Determine the (X, Y) coordinate at the center of the cell enclosing the given text.  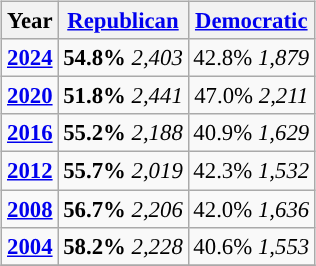
2016 (30, 133)
47.0% 2,211 (251, 96)
42.0% 1,636 (251, 209)
58.2% 2,228 (123, 246)
42.3% 1,532 (251, 171)
Year (30, 21)
56.7% 2,206 (123, 209)
55.7% 2,019 (123, 171)
40.6% 1,553 (251, 246)
2024 (30, 58)
40.9% 1,629 (251, 133)
Republican (123, 21)
2004 (30, 246)
Democratic (251, 21)
51.8% 2,441 (123, 96)
42.8% 1,879 (251, 58)
2020 (30, 96)
2012 (30, 171)
54.8% 2,403 (123, 58)
2008 (30, 209)
55.2% 2,188 (123, 133)
